Pinpoint the cell where the given text exists, returning its [x, y] midpoint coordinate. 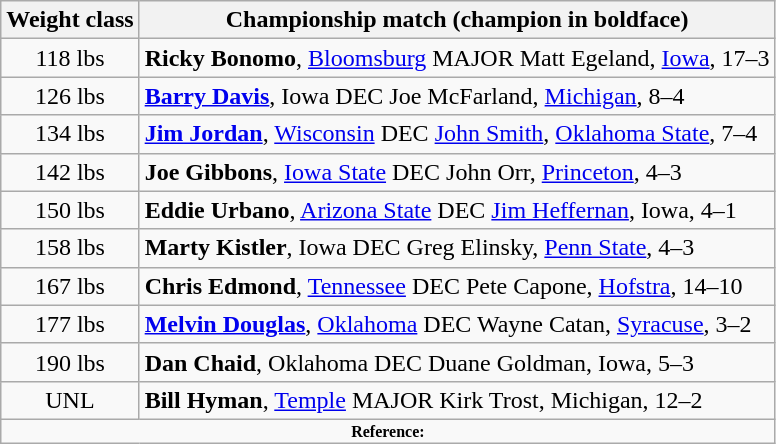
Chris Edmond, Tennessee DEC Pete Capone, Hofstra, 14–10 [457, 286]
Bill Hyman, Temple MAJOR Kirk Trost, Michigan, 12–2 [457, 400]
177 lbs [70, 324]
Weight class [70, 20]
Jim Jordan, Wisconsin DEC John Smith, Oklahoma State, 7–4 [457, 134]
142 lbs [70, 172]
Championship match (champion in boldface) [457, 20]
Marty Kistler, Iowa DEC Greg Elinsky, Penn State, 4–3 [457, 248]
118 lbs [70, 58]
150 lbs [70, 210]
Barry Davis, Iowa DEC Joe McFarland, Michigan, 8–4 [457, 96]
Melvin Douglas, Oklahoma DEC Wayne Catan, Syracuse, 3–2 [457, 324]
Ricky Bonomo, Bloomsburg MAJOR Matt Egeland, Iowa, 17–3 [457, 58]
126 lbs [70, 96]
167 lbs [70, 286]
UNL [70, 400]
158 lbs [70, 248]
Dan Chaid, Oklahoma DEC Duane Goldman, Iowa, 5–3 [457, 362]
Reference: [388, 431]
134 lbs [70, 134]
190 lbs [70, 362]
Eddie Urbano, Arizona State DEC Jim Heffernan, Iowa, 4–1 [457, 210]
Joe Gibbons, Iowa State DEC John Orr, Princeton, 4–3 [457, 172]
